Return the (X, Y) coordinate for the center point of the cell that contains the specified text.  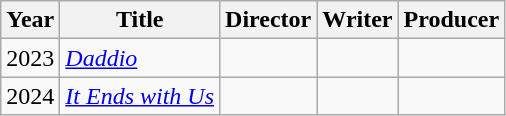
Writer (358, 20)
Year (30, 20)
It Ends with Us (140, 96)
2024 (30, 96)
2023 (30, 58)
Daddio (140, 58)
Director (268, 20)
Producer (452, 20)
Title (140, 20)
